Output the [x, y] coordinate of the center of the cell containing the given text.  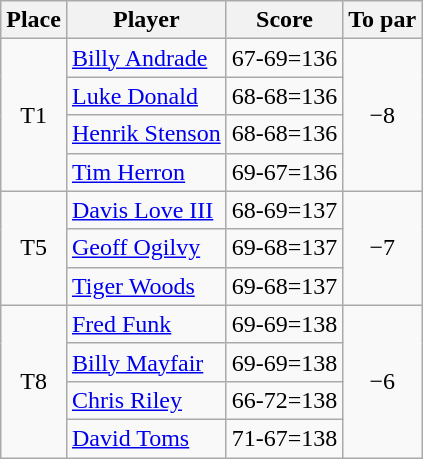
Davis Love III [146, 210]
T8 [34, 381]
Geoff Ogilvy [146, 248]
Tim Herron [146, 172]
Fred Funk [146, 324]
To par [382, 20]
Chris Riley [146, 400]
67-69=136 [284, 58]
68-69=137 [284, 210]
71-67=138 [284, 438]
Place [34, 20]
−8 [382, 115]
Luke Donald [146, 96]
−7 [382, 248]
Player [146, 20]
T5 [34, 248]
Henrik Stenson [146, 134]
66-72=138 [284, 400]
David Toms [146, 438]
Score [284, 20]
69-67=136 [284, 172]
Tiger Woods [146, 286]
−6 [382, 381]
T1 [34, 115]
Billy Mayfair [146, 362]
Billy Andrade [146, 58]
